Locate the cell with the specified text and output its (x, y) center coordinate. 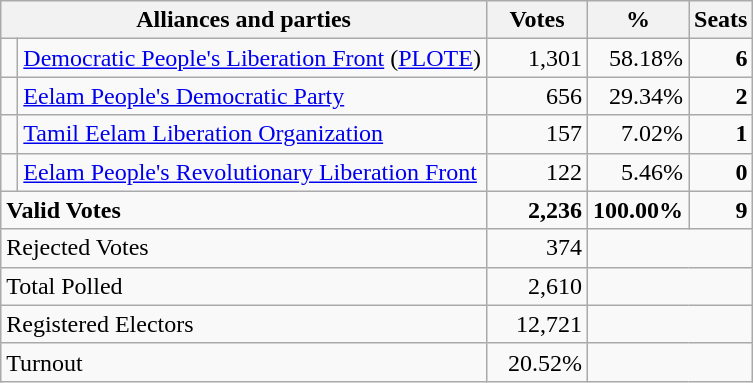
6 (721, 58)
9 (721, 210)
Valid Votes (244, 210)
100.00% (638, 210)
Total Polled (244, 286)
7.02% (638, 134)
Rejected Votes (244, 248)
Eelam People's Democratic Party (252, 96)
58.18% (638, 58)
Eelam People's Revolutionary Liberation Front (252, 172)
Tamil Eelam Liberation Organization (252, 134)
12,721 (536, 324)
% (638, 20)
Registered Electors (244, 324)
1 (721, 134)
Alliances and parties (244, 20)
Seats (721, 20)
122 (536, 172)
374 (536, 248)
1,301 (536, 58)
2,236 (536, 210)
656 (536, 96)
2,610 (536, 286)
29.34% (638, 96)
Votes (536, 20)
2 (721, 96)
Turnout (244, 362)
5.46% (638, 172)
20.52% (536, 362)
Democratic People's Liberation Front (PLOTE) (252, 58)
0 (721, 172)
157 (536, 134)
